Scan for the cell matching the given text and deliver its (X, Y) coordinate at center. 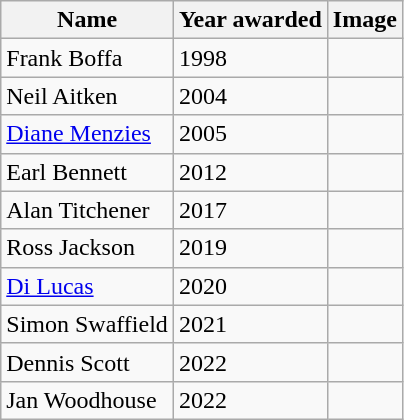
Diane Menzies (88, 134)
2021 (250, 324)
Di Lucas (88, 286)
Ross Jackson (88, 248)
Image (364, 20)
2005 (250, 134)
2012 (250, 172)
Earl Bennett (88, 172)
Year awarded (250, 20)
Simon Swaffield (88, 324)
Dennis Scott (88, 362)
Frank Boffa (88, 58)
1998 (250, 58)
2020 (250, 286)
Jan Woodhouse (88, 400)
Alan Titchener (88, 210)
Name (88, 20)
2017 (250, 210)
2019 (250, 248)
Neil Aitken (88, 96)
2004 (250, 96)
